Extract the [X, Y] coordinate from the center of the cell holding the provided text.  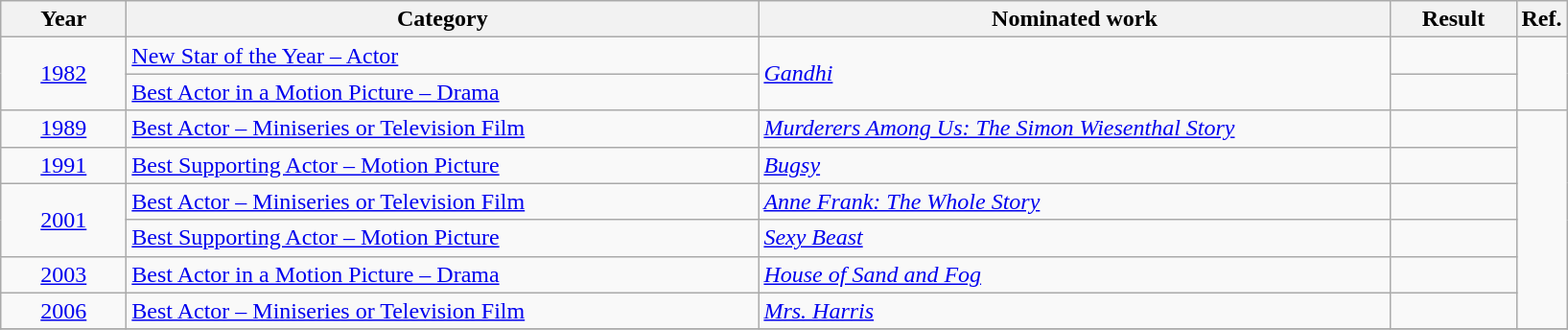
Gandhi [1074, 74]
Nominated work [1074, 19]
1991 [63, 165]
1989 [63, 129]
1982 [63, 74]
Mrs. Harris [1074, 311]
2001 [63, 220]
Category [443, 19]
2006 [63, 311]
Result [1454, 19]
Murderers Among Us: The Simon Wiesenthal Story [1074, 129]
Bugsy [1074, 165]
2003 [63, 274]
Ref. [1542, 19]
Anne Frank: The Whole Story [1074, 201]
New Star of the Year – Actor [443, 56]
Year [63, 19]
Sexy Beast [1074, 238]
House of Sand and Fog [1074, 274]
